Return the (X, Y) coordinate for the center point of the cell that contains the specified text.  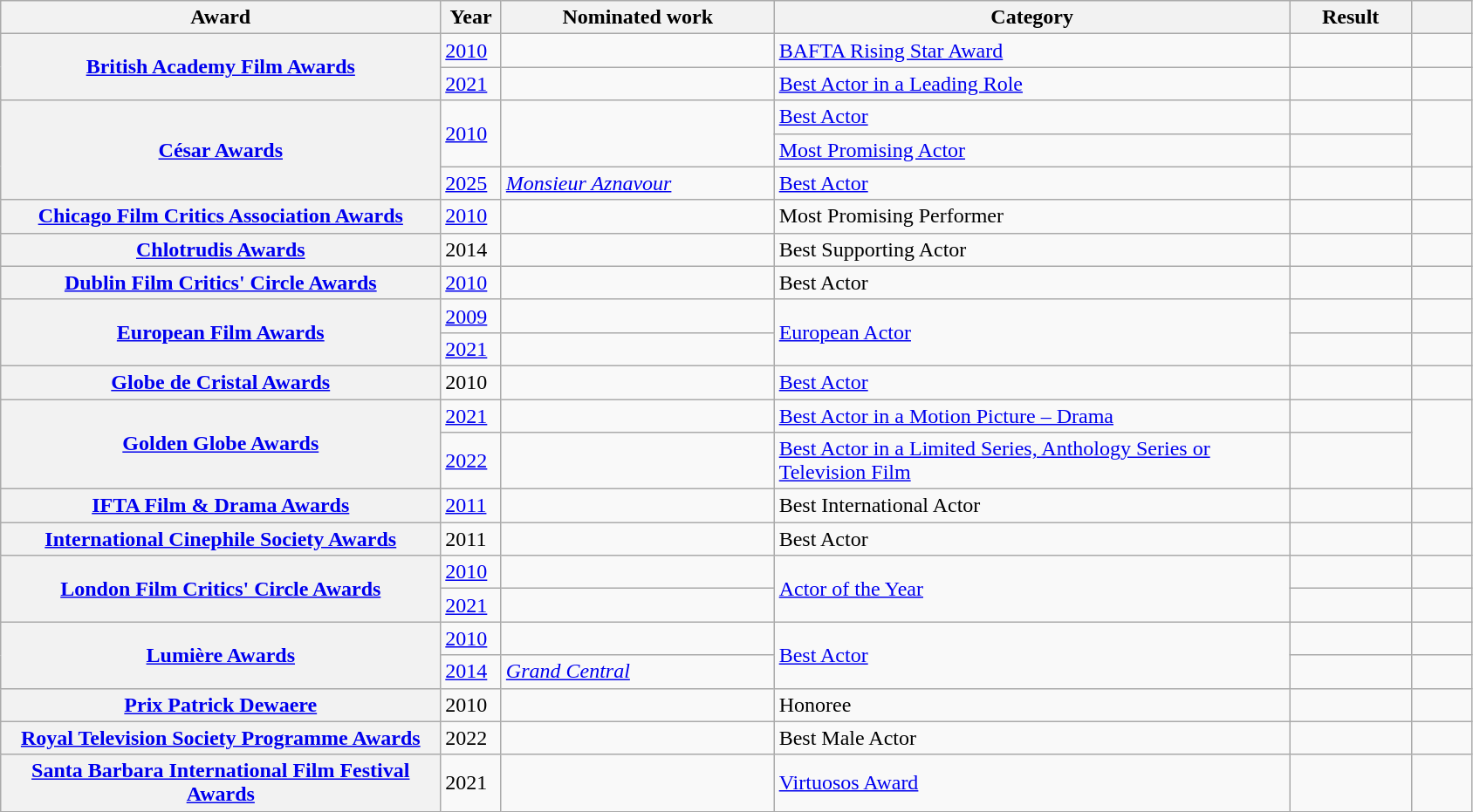
Globe de Cristal Awards (221, 382)
Chicago Film Critics Association Awards (221, 216)
Golden Globe Awards (221, 445)
Chlotrudis Awards (221, 249)
Year (471, 17)
Nominated work (637, 17)
International Cinephile Society Awards (221, 539)
European Film Awards (221, 332)
Category (1031, 17)
Best Actor in a Motion Picture – Drama (1031, 416)
Best Male Actor (1031, 738)
César Awards (221, 150)
Royal Television Society Programme Awards (221, 738)
Santa Barbara International Film Festival Awards (221, 783)
Result (1351, 17)
Best International Actor (1031, 506)
IFTA Film & Drama Awards (221, 506)
Monsieur Aznavour (637, 183)
European Actor (1031, 332)
Most Promising Actor (1031, 150)
Virtuosos Award (1031, 783)
Prix Patrick Dewaere (221, 705)
Grand Central (637, 672)
2009 (471, 316)
2025 (471, 183)
Actor of the Year (1031, 589)
British Academy Film Awards (221, 67)
Dublin Film Critics' Circle Awards (221, 283)
BAFTA Rising Star Award (1031, 51)
Honoree (1031, 705)
Award (221, 17)
Most Promising Performer (1031, 216)
Best Actor in a Leading Role (1031, 84)
Lumière Awards (221, 655)
Best Supporting Actor (1031, 249)
Best Actor in a Limited Series, Anthology Series or Television Film (1031, 461)
London Film Critics' Circle Awards (221, 589)
